Find where the given text appears and provide that cell's center as [X, Y] coordinate. 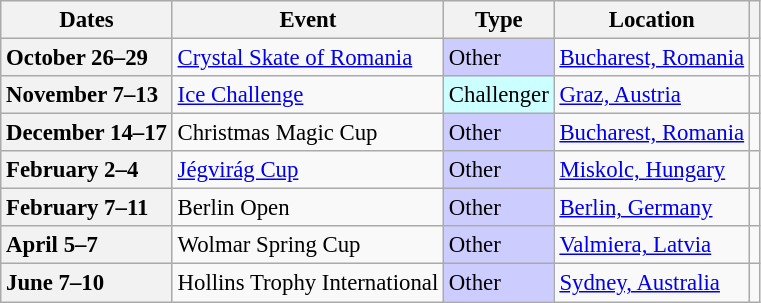
Berlin Open [308, 208]
April 5–7 [86, 245]
Graz, Austria [652, 95]
Challenger [500, 95]
Jégvirág Cup [308, 170]
June 7–10 [86, 283]
November 7–13 [86, 95]
December 14–17 [86, 133]
Hollins Trophy International [308, 283]
Ice Challenge [308, 95]
Event [308, 20]
Sydney, Australia [652, 283]
Berlin, Germany [652, 208]
Miskolc, Hungary [652, 170]
Dates [86, 20]
Crystal Skate of Romania [308, 58]
October 26–29 [86, 58]
February 7–11 [86, 208]
Type [500, 20]
Valmiera, Latvia [652, 245]
Christmas Magic Cup [308, 133]
February 2–4 [86, 170]
Location [652, 20]
Wolmar Spring Cup [308, 245]
